Scan for the cell matching the given text and deliver its [X, Y] coordinate at center. 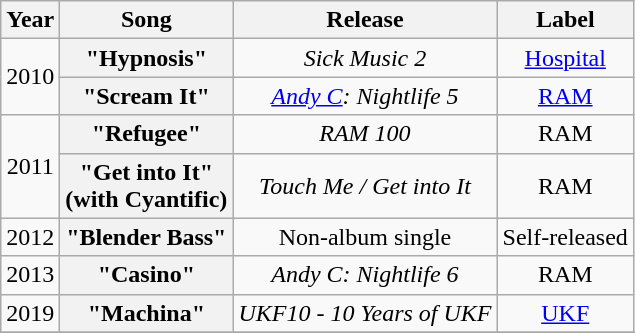
RAM 100 [365, 134]
Andy C: Nightlife 6 [365, 275]
2012 [30, 237]
Self-released [565, 237]
Touch Me / Get into It [365, 186]
Sick Music 2 [365, 58]
"Get into It"(with Cyantific) [146, 186]
2019 [30, 313]
Hospital [565, 58]
"Hypnosis" [146, 58]
Non-album single [365, 237]
2011 [30, 166]
Andy C: Nightlife 5 [365, 96]
Year [30, 20]
"Refugee" [146, 134]
Release [365, 20]
2013 [30, 275]
Song [146, 20]
UKF10 - 10 Years of UKF [365, 313]
"Machina" [146, 313]
"Blender Bass" [146, 237]
UKF [565, 313]
Label [565, 20]
"Scream It" [146, 96]
"Casino" [146, 275]
2010 [30, 77]
